Determine the (X, Y) coordinate at the center of the cell enclosing the given text.  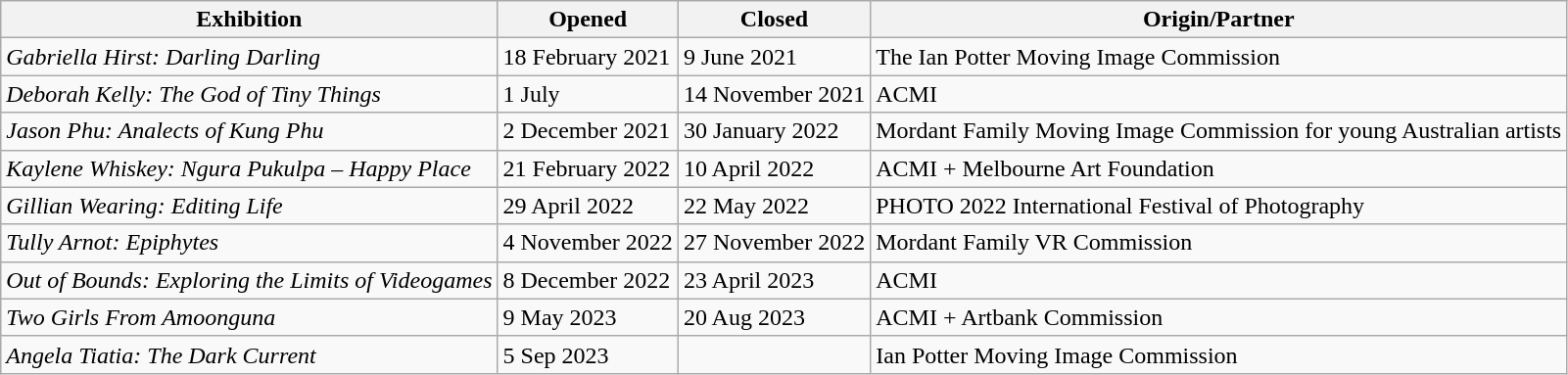
Closed (774, 20)
Out of Bounds: Exploring the Limits of Videogames (249, 280)
Jason Phu: Analects of Kung Phu (249, 131)
8 December 2022 (588, 280)
Deborah Kelly: The God of Tiny Things (249, 94)
Angela Tiatia: The Dark Current (249, 354)
Mordant Family VR Commission (1218, 243)
2 December 2021 (588, 131)
The Ian Potter Moving Image Commission (1218, 57)
9 May 2023 (588, 317)
14 November 2021 (774, 94)
22 May 2022 (774, 206)
Tully Arnot: Epiphytes (249, 243)
Gabriella Hirst: Darling Darling (249, 57)
Exhibition (249, 20)
30 January 2022 (774, 131)
Gillian Wearing: Editing Life (249, 206)
ACMI + Melbourne Art Foundation (1218, 168)
18 February 2021 (588, 57)
23 April 2023 (774, 280)
10 April 2022 (774, 168)
9 June 2021 (774, 57)
Ian Potter Moving Image Commission (1218, 354)
PHOTO 2022 International Festival of Photography (1218, 206)
Origin/Partner (1218, 20)
Opened (588, 20)
1 July (588, 94)
Kaylene Whiskey: Ngura Pukulpa – Happy Place (249, 168)
20 Aug 2023 (774, 317)
Mordant Family Moving Image Commission for young Australian artists (1218, 131)
29 April 2022 (588, 206)
ACMI + Artbank Commission (1218, 317)
21 February 2022 (588, 168)
4 November 2022 (588, 243)
Two Girls From Amoonguna (249, 317)
5 Sep 2023 (588, 354)
27 November 2022 (774, 243)
